Capture the cell that displays the provided text and extract its (X, Y) central coordinate. 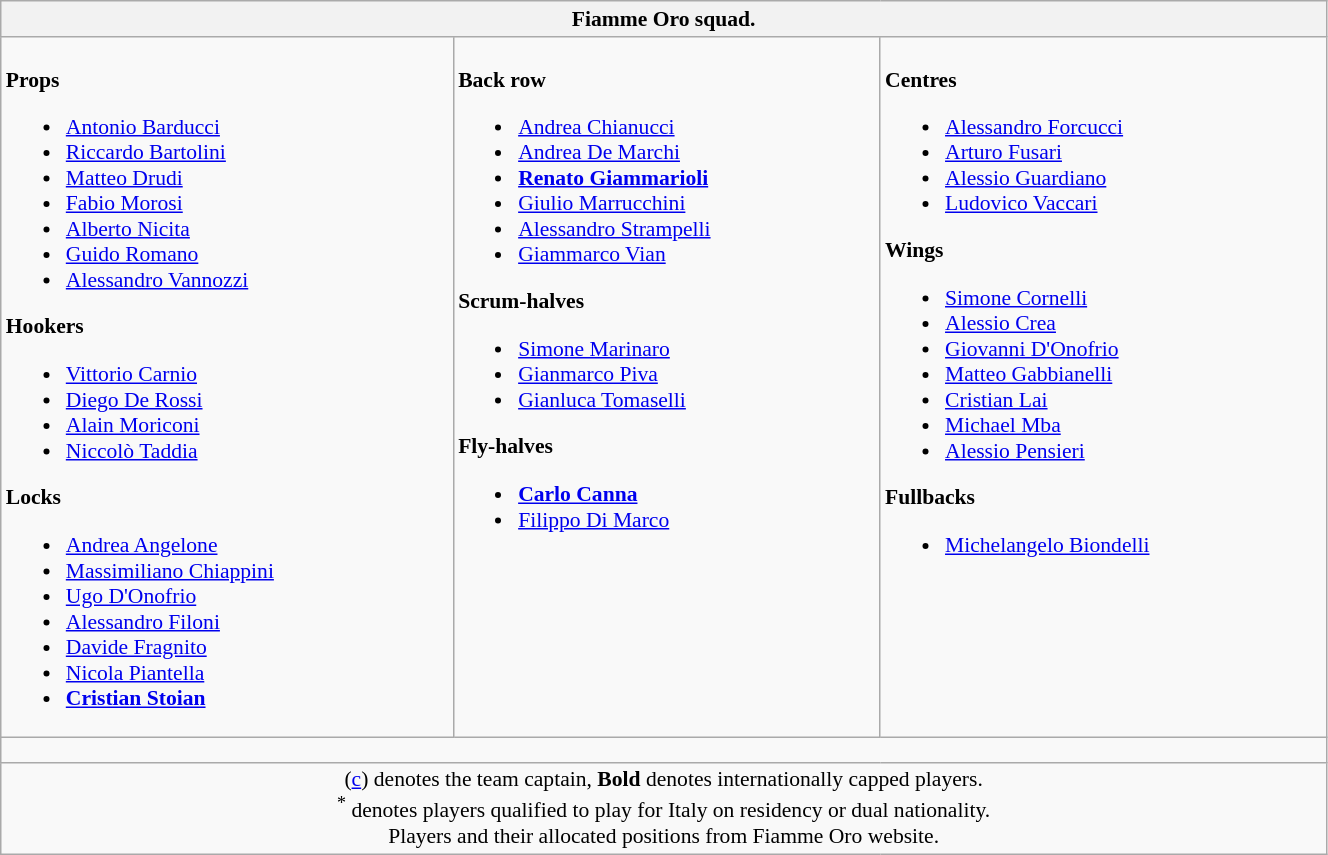
Fiamme Oro squad. (664, 19)
